Capture the cell that displays the provided text and extract its (X, Y) central coordinate. 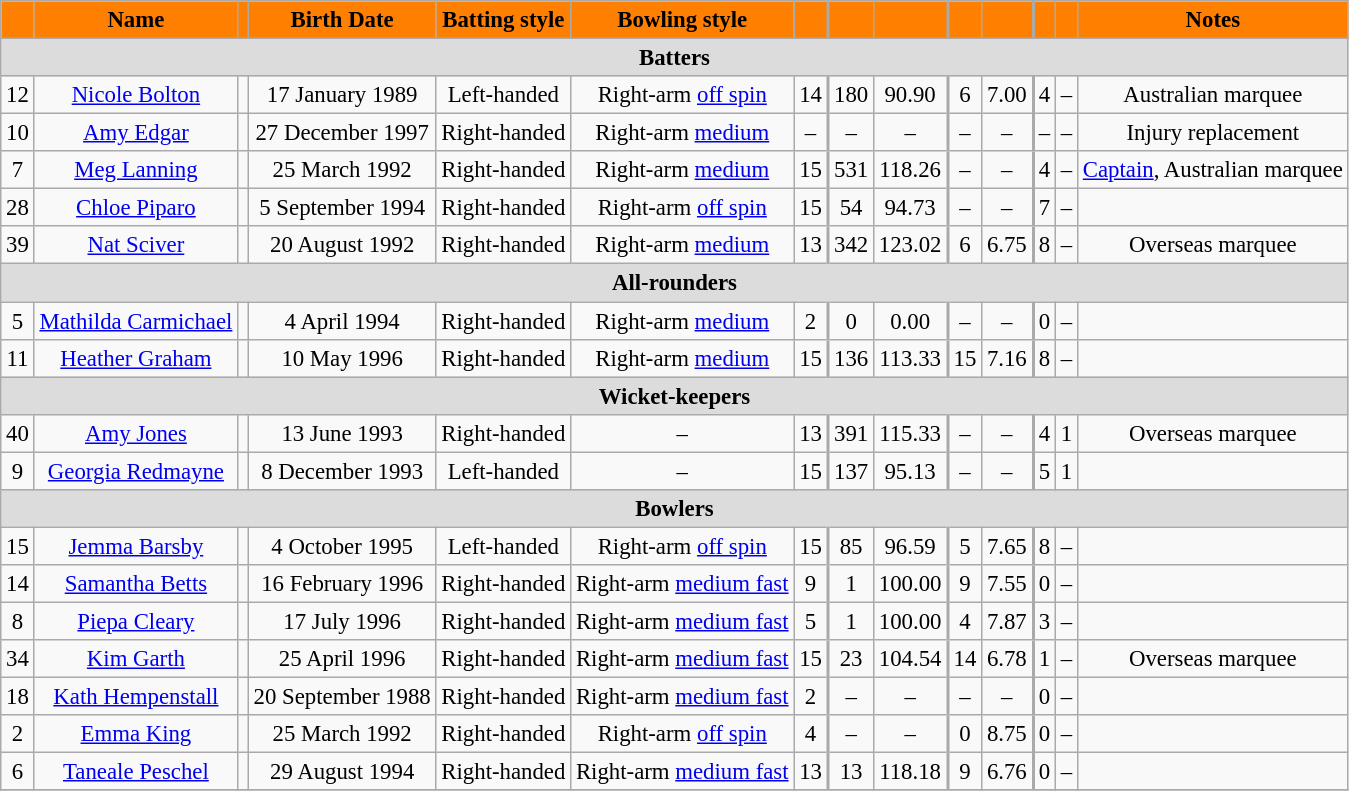
104.54 (910, 659)
13 June 1993 (342, 433)
96.59 (910, 546)
27 December 1997 (342, 133)
25 April 1996 (342, 659)
113.33 (910, 358)
17 July 1996 (342, 621)
Chloe Piparo (136, 208)
391 (851, 433)
Name (136, 20)
Georgia Redmayne (136, 471)
Taneale Peschel (136, 772)
0.00 (910, 321)
Birth Date (342, 20)
Bowlers (674, 509)
95.13 (910, 471)
7.00 (1008, 95)
6.76 (1008, 772)
180 (851, 95)
Jemma Barsby (136, 546)
16 February 1996 (342, 584)
29 August 1994 (342, 772)
20 August 1992 (342, 245)
11 (18, 358)
137 (851, 471)
39 (18, 245)
118.26 (910, 170)
12 (18, 95)
118.18 (910, 772)
Injury replacement (1214, 133)
Amy Jones (136, 433)
7.87 (1008, 621)
Captain, Australian marquee (1214, 170)
Australian marquee (1214, 95)
7.55 (1008, 584)
10 (18, 133)
Batters (674, 58)
6.75 (1008, 245)
18 (18, 697)
Kim Garth (136, 659)
Nat Sciver (136, 245)
Meg Lanning (136, 170)
4 October 1995 (342, 546)
All-rounders (674, 283)
34 (18, 659)
Samantha Betts (136, 584)
8.75 (1008, 734)
7.65 (1008, 546)
123.02 (910, 245)
7.16 (1008, 358)
Bowling style (682, 20)
28 (18, 208)
Nicole Bolton (136, 95)
342 (851, 245)
Heather Graham (136, 358)
10 May 1996 (342, 358)
90.90 (910, 95)
40 (18, 433)
Amy Edgar (136, 133)
94.73 (910, 208)
3 (1044, 621)
20 September 1988 (342, 697)
Emma King (136, 734)
85 (851, 546)
54 (851, 208)
23 (851, 659)
Wicket-keepers (674, 396)
Notes (1214, 20)
Piepa Cleary (136, 621)
115.33 (910, 433)
136 (851, 358)
Kath Hempenstall (136, 697)
6.78 (1008, 659)
5 September 1994 (342, 208)
8 December 1993 (342, 471)
4 April 1994 (342, 321)
Batting style (504, 20)
531 (851, 170)
17 January 1989 (342, 95)
Mathilda Carmichael (136, 321)
